Scan for the cell matching the given text and deliver its (X, Y) coordinate at center. 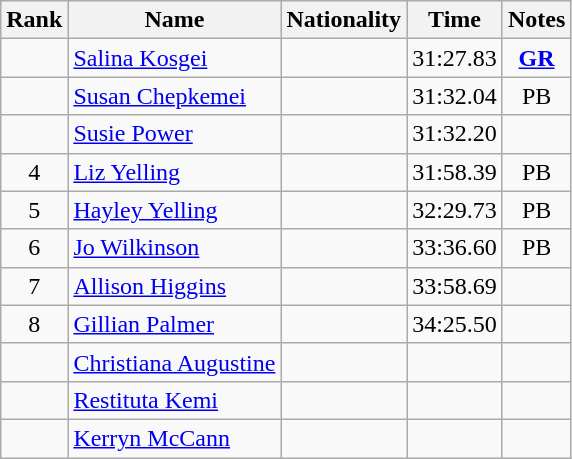
Jo Wilkinson (174, 248)
5 (34, 210)
Salina Kosgei (174, 58)
Rank (34, 20)
31:32.04 (455, 96)
Allison Higgins (174, 286)
GR (536, 58)
6 (34, 248)
8 (34, 324)
Time (455, 20)
4 (34, 172)
Nationality (344, 20)
7 (34, 286)
34:25.50 (455, 324)
Christiana Augustine (174, 362)
Name (174, 20)
Susan Chepkemei (174, 96)
31:27.83 (455, 58)
31:32.20 (455, 134)
32:29.73 (455, 210)
33:58.69 (455, 286)
Gillian Palmer (174, 324)
Kerryn McCann (174, 438)
Notes (536, 20)
33:36.60 (455, 248)
Susie Power (174, 134)
31:58.39 (455, 172)
Liz Yelling (174, 172)
Restituta Kemi (174, 400)
Hayley Yelling (174, 210)
